Output the (X, Y) coordinate of the center of the cell containing the given text.  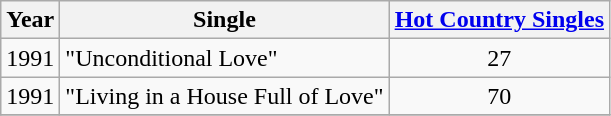
Hot Country Singles (499, 20)
Single (224, 20)
70 (499, 96)
Year (30, 20)
"Unconditional Love" (224, 58)
27 (499, 58)
"Living in a House Full of Love" (224, 96)
